Determine the (X, Y) coordinate at the center of the cell enclosing the given text.  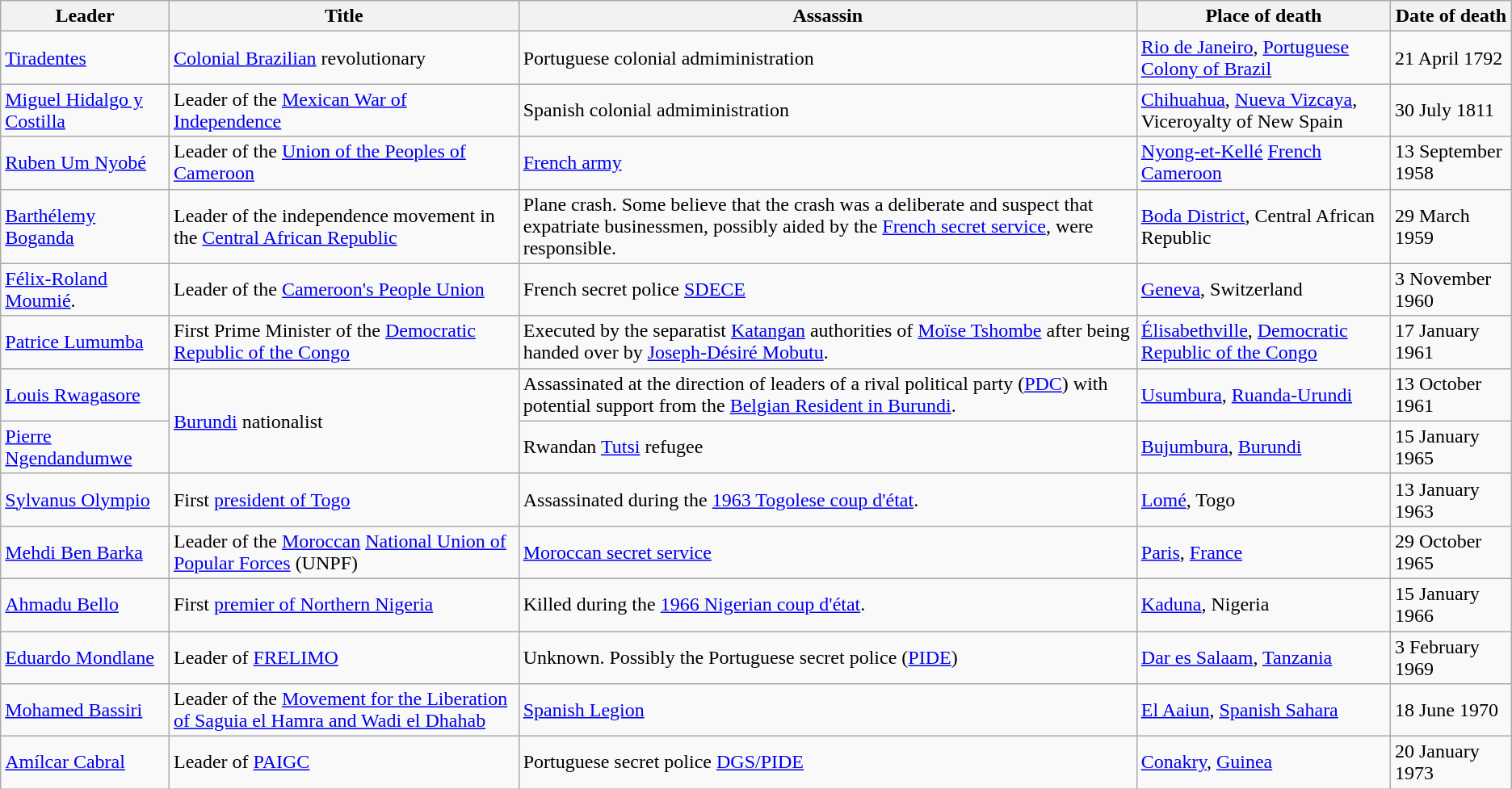
Élisabethville, Democratic Republic of the Congo (1263, 342)
First Prime Minister of the Democratic Republic of the Congo (344, 342)
29 March 1959 (1451, 226)
15 January 1965 (1451, 447)
El Aaiun, Spanish Sahara (1263, 711)
Executed by the separatist Katangan authorities of Moïse Tshombe after being handed over by Joseph-Désiré Mobutu. (827, 342)
Miguel Hidalgo y Costilla (86, 110)
Paris, France (1263, 552)
Mehdi Ben Barka (86, 552)
21 April 1792 (1451, 58)
15 January 1966 (1451, 604)
Colonial Brazilian revolutionary (344, 58)
French army (827, 163)
Moroccan secret service (827, 552)
13 January 1963 (1451, 499)
First premier of Northern Nigeria (344, 604)
13 September 1958 (1451, 163)
Date of death (1451, 16)
Killed during the 1966 Nigerian coup d'état. (827, 604)
Louis Rwagasore (86, 394)
Rio de Janeiro, Portuguese Colony of Brazil (1263, 58)
Tiradentes (86, 58)
Bujumbura, Burundi (1263, 447)
Pierre Ngendandumwe (86, 447)
29 October 1965 (1451, 552)
30 July 1811 (1451, 110)
Leader of FRELIMO (344, 657)
Sylvanus Olympio (86, 499)
3 February 1969 (1451, 657)
Amílcar Cabral (86, 762)
Leader (86, 16)
Leader of the Movement for the Liberation of Saguia el Hamra and Wadi el Dhahab (344, 711)
Mohamed Bassiri (86, 711)
Spanish Legion (827, 711)
Dar es Salaam, Tanzania (1263, 657)
Conakry, Guinea (1263, 762)
Assassinated during the 1963 Togolese coup d'état. (827, 499)
Assassinated at the direction of leaders of a rival political party (PDC) with potential support from the Belgian Resident in Burundi. (827, 394)
Unknown. Possibly the Portuguese secret police (PIDE) (827, 657)
13 October 1961 (1451, 394)
Nyong-et-Kellé French Cameroon (1263, 163)
French secret police SDECE (827, 289)
17 January 1961 (1451, 342)
Barthélemy Boganda (86, 226)
Usumbura, Ruanda-Urundi (1263, 394)
Title (344, 16)
Boda District, Central African Republic (1263, 226)
Eduardo Mondlane (86, 657)
Leader of the Mexican War of Independence (344, 110)
Patrice Lumumba (86, 342)
Leader of the Union of the Peoples of Cameroon (344, 163)
Rwandan Tutsi refugee (827, 447)
First president of Togo (344, 499)
Leader of PAIGC (344, 762)
Ahmadu Bello (86, 604)
Chihuahua, Nueva Vizcaya, Viceroyalty of New Spain (1263, 110)
Leader of the Cameroon's People Union (344, 289)
Portuguese colonial admiministration (827, 58)
Leader of the Moroccan National Union of Popular Forces (UNPF) (344, 552)
20 January 1973 (1451, 762)
Félix-Roland Moumié. (86, 289)
Kaduna, Nigeria (1263, 604)
Ruben Um Nyobé (86, 163)
Geneva, Switzerland (1263, 289)
Portuguese secret police DGS/PIDE (827, 762)
Leader of the independence movement in the Central African Republic (344, 226)
Spanish colonial admiministration (827, 110)
Assassin (827, 16)
3 November 1960 (1451, 289)
Place of death (1263, 16)
Lomé, Togo (1263, 499)
18 June 1970 (1451, 711)
Burundi nationalist (344, 421)
